Pinpoint the cell where the given text exists, returning its [X, Y] midpoint coordinate. 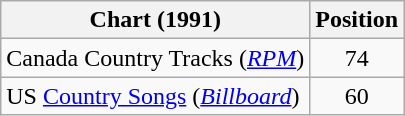
60 [357, 96]
Canada Country Tracks (RPM) [156, 58]
Chart (1991) [156, 20]
Position [357, 20]
74 [357, 58]
US Country Songs (Billboard) [156, 96]
